Locate the cell with the specified text and output its (x, y) center coordinate. 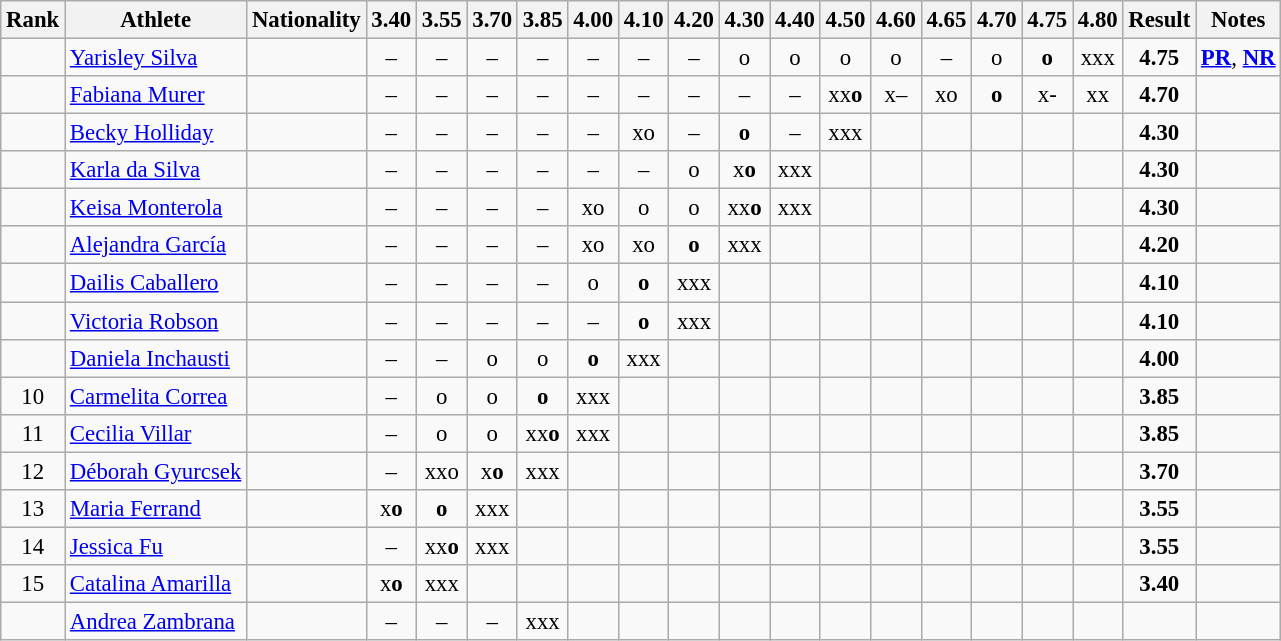
10 (33, 396)
Result (1160, 20)
Jessica Fu (156, 546)
Catalina Amarilla (156, 584)
Andrea Zambrana (156, 621)
Becky Holliday (156, 133)
Dailis Caballero (156, 283)
Daniela Inchausti (156, 358)
11 (33, 433)
Yarisley Silva (156, 58)
13 (33, 509)
x- (1047, 95)
4.65 (946, 20)
4.80 (1097, 20)
15 (33, 584)
Déborah Gyurcsek (156, 471)
Alejandra García (156, 245)
Athlete (156, 20)
Rank (33, 20)
4.60 (896, 20)
xx (1097, 95)
Maria Ferrand (156, 509)
x– (896, 95)
Karla da Silva (156, 170)
PR, NR (1238, 58)
Cecilia Villar (156, 433)
Carmelita Correa (156, 396)
14 (33, 546)
Fabiana Murer (156, 95)
Victoria Robson (156, 321)
4.40 (795, 20)
Nationality (306, 20)
4.50 (845, 20)
12 (33, 471)
Keisa Monterola (156, 208)
Notes (1238, 20)
